Identify which cell holds the provided text, then report its [X, Y] central coordinate. 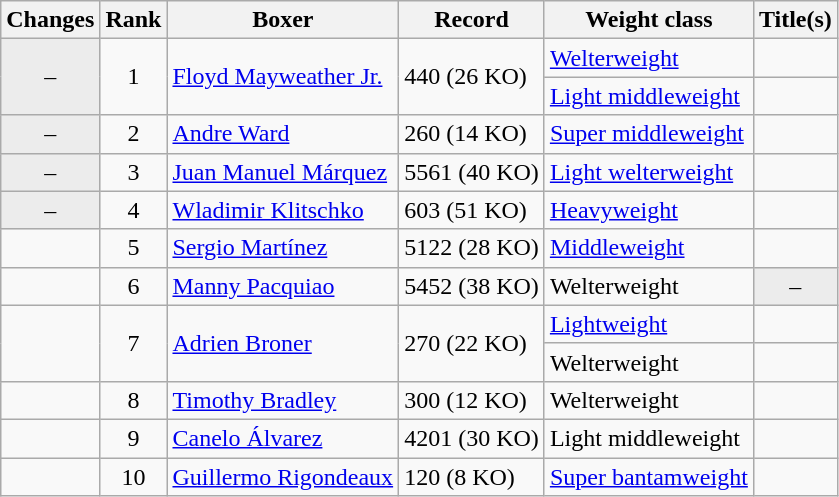
Heavyweight [648, 210]
5122 (28 KO) [472, 248]
Wladimir Klitschko [283, 210]
Canelo Álvarez [283, 438]
1 [134, 77]
Middleweight [648, 248]
Light welterweight [648, 172]
5 [134, 248]
Changes [50, 20]
4 [134, 210]
Title(s) [795, 20]
Floyd Mayweather Jr. [283, 77]
5561 (40 KO) [472, 172]
6 [134, 286]
120 (8 KO) [472, 477]
Timothy Bradley [283, 400]
Andre Ward [283, 134]
4201 (30 KO) [472, 438]
300 (12 KO) [472, 400]
5452 (38 KO) [472, 286]
Lightweight [648, 324]
Juan Manuel Márquez [283, 172]
Record [472, 20]
Super bantamweight [648, 477]
Weight class [648, 20]
270 (22 KO) [472, 343]
Rank [134, 20]
Sergio Martínez [283, 248]
Super middleweight [648, 134]
Manny Pacquiao [283, 286]
9 [134, 438]
Boxer [283, 20]
3 [134, 172]
7 [134, 343]
603 (51 KO) [472, 210]
2 [134, 134]
8 [134, 400]
10 [134, 477]
Adrien Broner [283, 343]
440 (26 KO) [472, 77]
Guillermo Rigondeaux [283, 477]
260 (14 KO) [472, 134]
